Determine the (X, Y) coordinate at the center of the cell enclosing the given text.  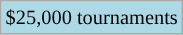
$25,000 tournaments (92, 17)
